Search for the cell housing the specified text and yield its [X, Y] center coordinate. 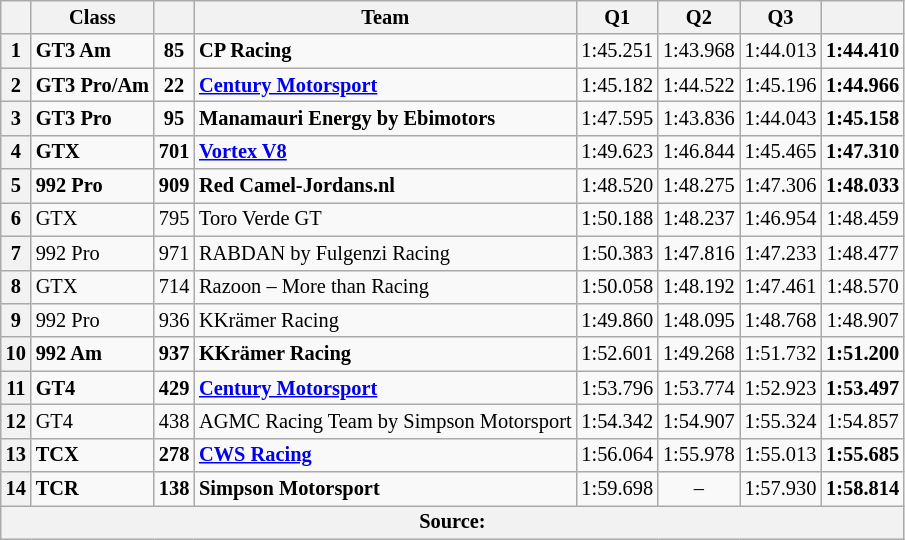
936 [174, 320]
1:54.857 [862, 421]
1:47.461 [781, 287]
1:45.158 [862, 118]
278 [174, 455]
1:53.774 [699, 388]
138 [174, 489]
1:49.623 [617, 152]
1:48.907 [862, 320]
1:48.477 [862, 253]
1:49.860 [617, 320]
1:45.465 [781, 152]
6 [16, 219]
GT3 Am [92, 51]
701 [174, 152]
Class [92, 17]
1:51.200 [862, 354]
1:44.013 [781, 51]
1:44.410 [862, 51]
1:48.459 [862, 219]
1:48.275 [699, 186]
22 [174, 85]
1:56.064 [617, 455]
1:45.182 [617, 85]
1:50.058 [617, 287]
1:48.033 [862, 186]
1:44.522 [699, 85]
1:47.816 [699, 253]
4 [16, 152]
Razoon – More than Racing [385, 287]
438 [174, 421]
1:55.324 [781, 421]
GT3 Pro/Am [92, 85]
Vortex V8 [385, 152]
Toro Verde GT [385, 219]
1:55.978 [699, 455]
1:47.595 [617, 118]
1:52.923 [781, 388]
1:46.954 [781, 219]
1:47.306 [781, 186]
1:49.268 [699, 354]
RABDAN by Fulgenzi Racing [385, 253]
AGMC Racing Team by Simpson Motorsport [385, 421]
1:53.497 [862, 388]
2 [16, 85]
CWS Racing [385, 455]
1:43.968 [699, 51]
1:50.188 [617, 219]
1:47.310 [862, 152]
1:44.043 [781, 118]
1:54.342 [617, 421]
1:53.796 [617, 388]
14 [16, 489]
– [699, 489]
1:50.383 [617, 253]
1 [16, 51]
1:45.196 [781, 85]
GT3 Pro [92, 118]
1:44.966 [862, 85]
8 [16, 287]
CP Racing [385, 51]
1:47.233 [781, 253]
1:51.732 [781, 354]
3 [16, 118]
TCX [92, 455]
1:48.192 [699, 287]
937 [174, 354]
13 [16, 455]
429 [174, 388]
Source: [452, 522]
1:59.698 [617, 489]
Q3 [781, 17]
12 [16, 421]
1:48.570 [862, 287]
Team [385, 17]
Simpson Motorsport [385, 489]
1:55.013 [781, 455]
Manamauri Energy by Ebimotors [385, 118]
714 [174, 287]
992 Am [92, 354]
1:43.836 [699, 118]
1:45.251 [617, 51]
971 [174, 253]
795 [174, 219]
Q2 [699, 17]
1:48.768 [781, 320]
TCR [92, 489]
1:54.907 [699, 421]
95 [174, 118]
1:52.601 [617, 354]
1:57.930 [781, 489]
1:48.095 [699, 320]
85 [174, 51]
5 [16, 186]
11 [16, 388]
7 [16, 253]
909 [174, 186]
1:48.237 [699, 219]
1:55.685 [862, 455]
1:58.814 [862, 489]
9 [16, 320]
1:48.520 [617, 186]
Red Camel-Jordans.nl [385, 186]
1:46.844 [699, 152]
Q1 [617, 17]
10 [16, 354]
